Find where the given text appears and provide that cell's center as (X, Y) coordinate. 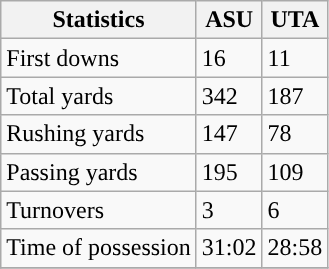
Total yards (99, 96)
3 (229, 210)
31:02 (229, 248)
Turnovers (99, 210)
342 (229, 96)
Time of possession (99, 248)
6 (295, 210)
First downs (99, 58)
195 (229, 172)
Passing yards (99, 172)
16 (229, 58)
ASU (229, 20)
11 (295, 58)
28:58 (295, 248)
109 (295, 172)
78 (295, 134)
Statistics (99, 20)
187 (295, 96)
UTA (295, 20)
147 (229, 134)
Rushing yards (99, 134)
